Pinpoint the cell where the given text exists, returning its (X, Y) midpoint coordinate. 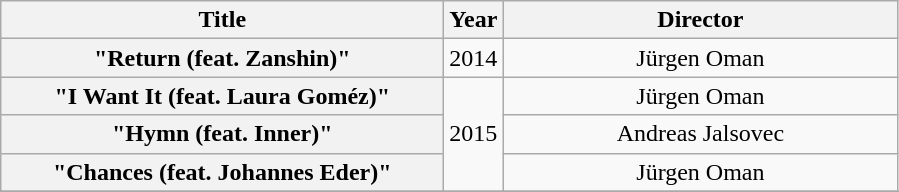
"Hymn (feat. Inner)" (222, 134)
2015 (474, 134)
2014 (474, 58)
"Return (feat. Zanshin)" (222, 58)
Year (474, 20)
"I Want It (feat. Laura Goméz)" (222, 96)
Director (700, 20)
Andreas Jalsovec (700, 134)
Title (222, 20)
"Chances (feat. Johannes Eder)" (222, 172)
